Scan for the cell matching the given text and deliver its [x, y] coordinate at center. 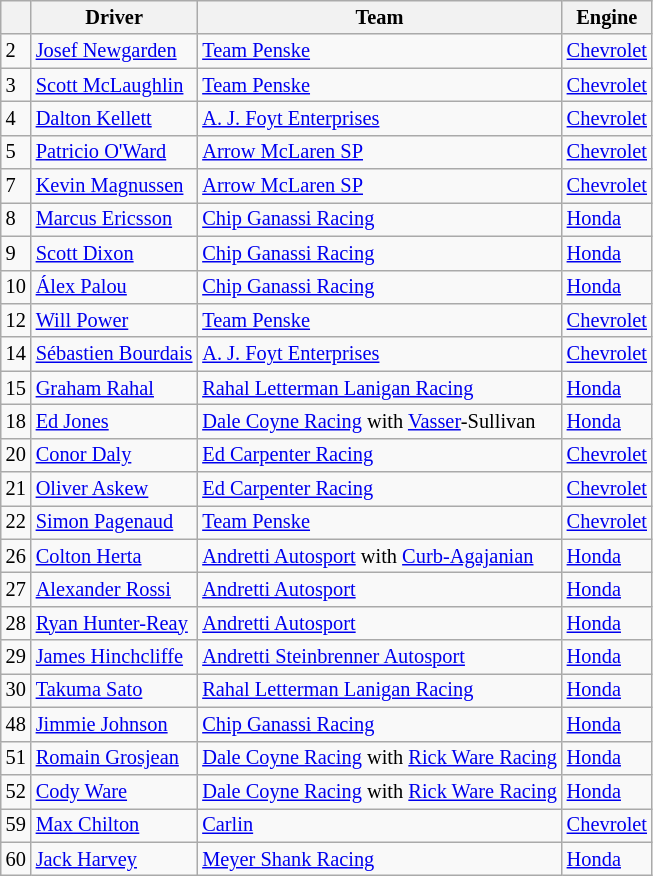
22 [16, 522]
Jimmie Johnson [114, 724]
Team [379, 17]
28 [16, 623]
Meyer Shank Racing [379, 859]
Engine [607, 17]
Jack Harvey [114, 859]
27 [16, 589]
Alexander Rossi [114, 589]
Romain Grosjean [114, 758]
Álex Palou [114, 287]
15 [16, 388]
Patricio O'Ward [114, 152]
Scott McLaughlin [114, 85]
Driver [114, 17]
Ed Jones [114, 421]
5 [16, 152]
Will Power [114, 320]
21 [16, 489]
8 [16, 219]
Sébastien Bourdais [114, 354]
Conor Daly [114, 455]
26 [16, 556]
20 [16, 455]
10 [16, 287]
Kevin Magnussen [114, 186]
Carlin [379, 825]
4 [16, 118]
James Hinchcliffe [114, 657]
30 [16, 690]
60 [16, 859]
Graham Rahal [114, 388]
12 [16, 320]
Takuma Sato [114, 690]
Andretti Steinbrenner Autosport [379, 657]
Colton Herta [114, 556]
29 [16, 657]
Andretti Autosport with Curb-Agajanian [379, 556]
3 [16, 85]
Ryan Hunter-Reay [114, 623]
Marcus Ericsson [114, 219]
59 [16, 825]
Simon Pagenaud [114, 522]
7 [16, 186]
52 [16, 791]
Scott Dixon [114, 253]
Dalton Kellett [114, 118]
48 [16, 724]
2 [16, 51]
14 [16, 354]
51 [16, 758]
Cody Ware [114, 791]
Max Chilton [114, 825]
Oliver Askew [114, 489]
Josef Newgarden [114, 51]
9 [16, 253]
Dale Coyne Racing with Vasser-Sullivan [379, 421]
18 [16, 421]
